Locate the cell with the specified text and output its (x, y) center coordinate. 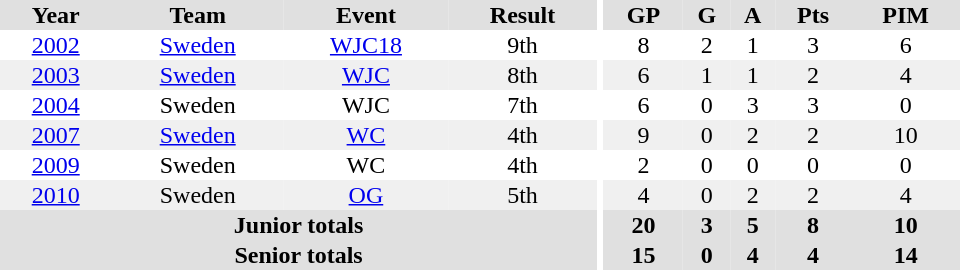
A (752, 15)
G (706, 15)
7th (522, 105)
9 (644, 135)
2004 (56, 105)
15 (644, 255)
Team (198, 15)
8th (522, 75)
Result (522, 15)
2009 (56, 165)
WJC18 (366, 45)
9th (522, 45)
Junior totals (298, 225)
2002 (56, 45)
Event (366, 15)
Pts (813, 15)
Year (56, 15)
2007 (56, 135)
5th (522, 195)
2010 (56, 195)
Senior totals (298, 255)
14 (906, 255)
5 (752, 225)
OG (366, 195)
PIM (906, 15)
2003 (56, 75)
GP (644, 15)
20 (644, 225)
